Return the (X, Y) coordinate for the center point of the cell that contains the specified text.  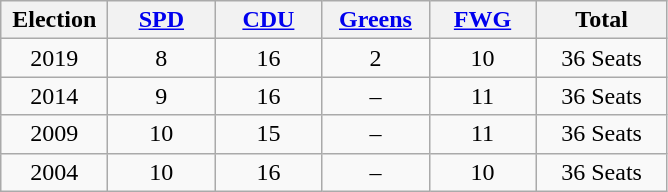
Election (54, 20)
Total (602, 20)
SPD (162, 20)
9 (162, 96)
15 (268, 134)
2 (376, 58)
2014 (54, 96)
Greens (376, 20)
2019 (54, 58)
2009 (54, 134)
2004 (54, 172)
CDU (268, 20)
8 (162, 58)
FWG (482, 20)
